Extract the (x, y) coordinate from the center of the cell holding the provided text.  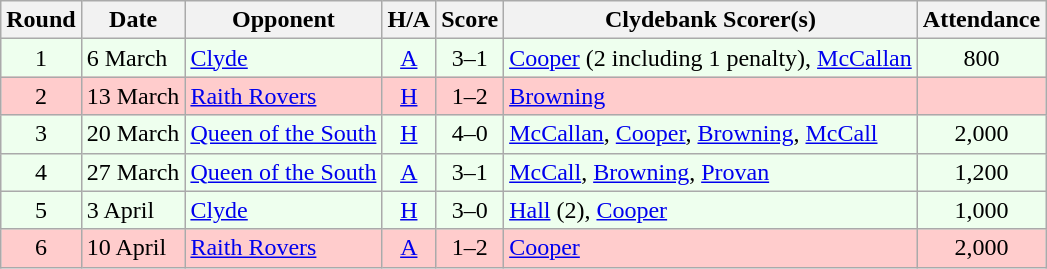
Date (133, 20)
800 (981, 58)
Hall (2), Cooper (711, 210)
13 March (133, 96)
27 March (133, 172)
Attendance (981, 20)
4 (41, 172)
2 (41, 96)
Score (470, 20)
3 (41, 134)
McCallan, Cooper, Browning, McCall (711, 134)
10 April (133, 248)
H/A (409, 20)
1 (41, 58)
Clydebank Scorer(s) (711, 20)
1,200 (981, 172)
4–0 (470, 134)
3–0 (470, 210)
6 (41, 248)
Cooper (711, 248)
Browning (711, 96)
Round (41, 20)
Cooper (2 including 1 penalty), McCallan (711, 58)
Opponent (284, 20)
1,000 (981, 210)
20 March (133, 134)
3 April (133, 210)
6 March (133, 58)
5 (41, 210)
McCall, Browning, Provan (711, 172)
